Search for the cell housing the specified text and yield its [X, Y] center coordinate. 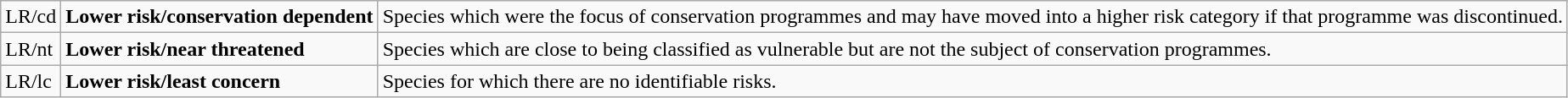
Species which were the focus of conservation programmes and may have moved into a higher risk category if that programme was discontinued. [973, 17]
Lower risk/near threatened [219, 49]
LR/cd [31, 17]
Species which are close to being classified as vulnerable but are not the subject of conservation programmes. [973, 49]
Species for which there are no identifiable risks. [973, 81]
Lower risk/least concern [219, 81]
LR/nt [31, 49]
LR/lc [31, 81]
Lower risk/conservation dependent [219, 17]
